Output the (X, Y) coordinate of the center of the cell containing the given text.  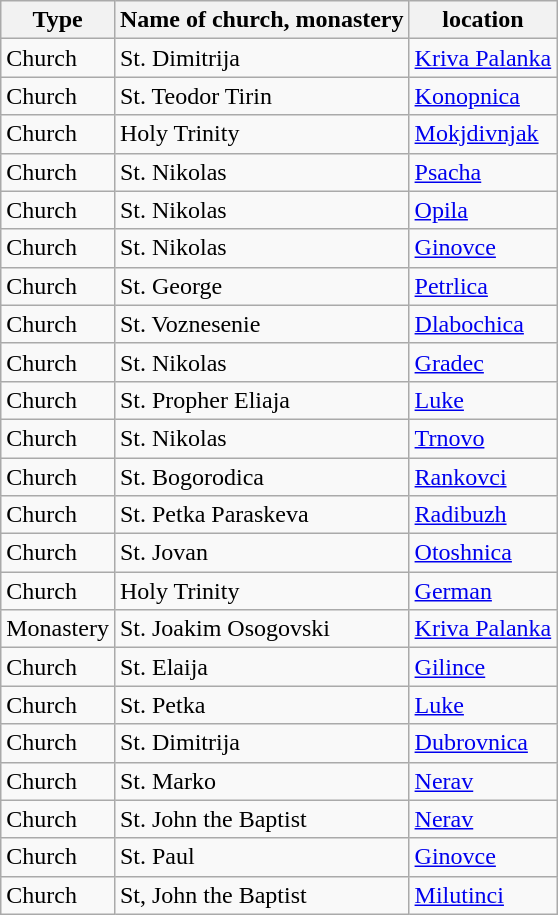
St. Bogorodica (262, 477)
Radibuzh (483, 515)
St. Voznesenie (262, 324)
location (483, 20)
Milutinci (483, 895)
Gilince (483, 667)
St, John the Baptist (262, 895)
St. Paul (262, 857)
St. Joakim Osogovski (262, 629)
Opila (483, 210)
St. Petka (262, 705)
Monastery (58, 629)
Type (58, 20)
Name of church, monastery (262, 20)
St. John the Baptist (262, 819)
St. Marko (262, 781)
Dlabochica (483, 324)
St. Jovan (262, 553)
Mokjdivnjak (483, 134)
Psacha (483, 172)
Trnovo (483, 438)
St. Propher Eliaja (262, 400)
Otoshnica (483, 553)
St. George (262, 286)
German (483, 591)
St. Elaija (262, 667)
Petrlica (483, 286)
Dubrovnica (483, 743)
St. Teodor Tirin (262, 96)
Konopnica (483, 96)
Gradec (483, 362)
Rankovci (483, 477)
St. Petka Paraskeva (262, 515)
